Return the (X, Y) coordinate for the center point of the cell that contains the specified text.  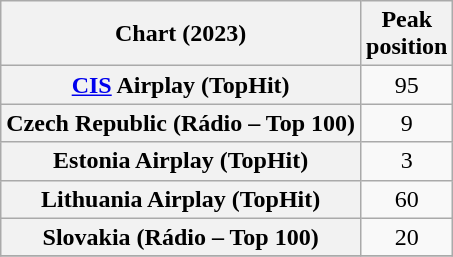
Lithuania Airplay (TopHit) (181, 199)
9 (407, 123)
Estonia Airplay (TopHit) (181, 161)
Czech Republic (Rádio – Top 100) (181, 123)
Slovakia (Rádio – Top 100) (181, 237)
3 (407, 161)
95 (407, 85)
20 (407, 237)
Peakposition (407, 34)
CIS Airplay (TopHit) (181, 85)
60 (407, 199)
Chart (2023) (181, 34)
